Search for the cell housing the specified text and yield its (x, y) center coordinate. 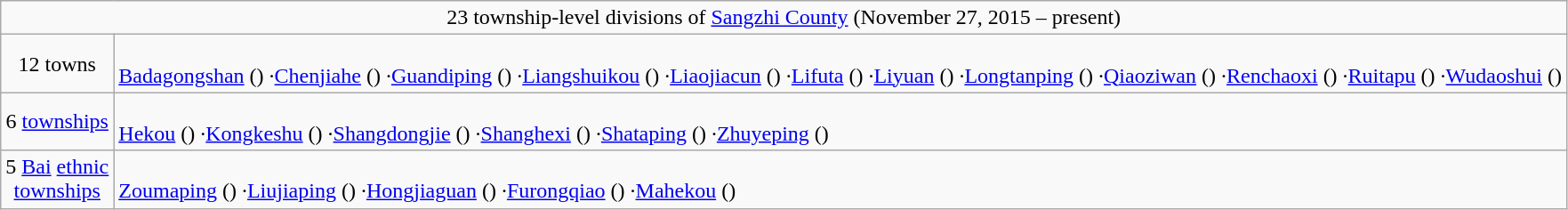
23 township-level divisions of Sangzhi County (November 27, 2015 – present) (784, 18)
6 townships (57, 121)
5 Bai ethnictownships (57, 180)
Hekou () ·Kongkeshu () ·Shangdongjie () ·Shanghexi () ·Shataping () ·Zhuyeping () (840, 121)
Zoumaping () ·Liujiaping () ·Hongjiaguan () ·Furongqiao () ·Mahekou () (840, 180)
12 towns (57, 64)
